Search for the cell housing the specified text and yield its [x, y] center coordinate. 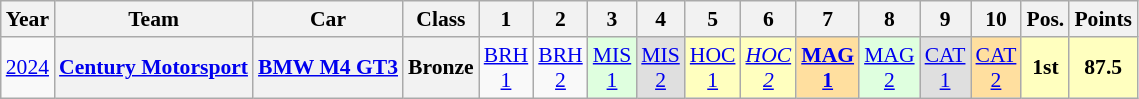
Bronze [441, 68]
2024 [28, 68]
9 [946, 19]
HOC2 [769, 68]
Year [28, 19]
10 [996, 19]
Points [1103, 19]
Century Motorsport [154, 68]
BMW M4 GT3 [328, 68]
2 [560, 19]
1st [1045, 68]
7 [828, 19]
MIS2 [660, 68]
MAG1 [828, 68]
MAG2 [890, 68]
8 [890, 19]
87.5 [1103, 68]
Pos. [1045, 19]
Team [154, 19]
Car [328, 19]
Class [441, 19]
CAT2 [996, 68]
3 [612, 19]
6 [769, 19]
HOC1 [713, 68]
BRH2 [560, 68]
1 [506, 19]
MIS1 [612, 68]
BRH1 [506, 68]
5 [713, 19]
4 [660, 19]
CAT1 [946, 68]
